Capture the cell that displays the provided text and extract its [x, y] central coordinate. 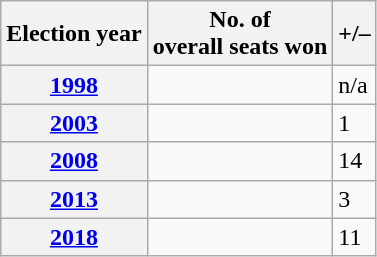
1 [354, 123]
1998 [74, 85]
2013 [74, 199]
14 [354, 161]
11 [354, 237]
n/a [354, 85]
No. ofoverall seats won [240, 34]
3 [354, 199]
Election year [74, 34]
2008 [74, 161]
+/– [354, 34]
2003 [74, 123]
2018 [74, 237]
